Identify which cell holds the provided text, then report its [x, y] central coordinate. 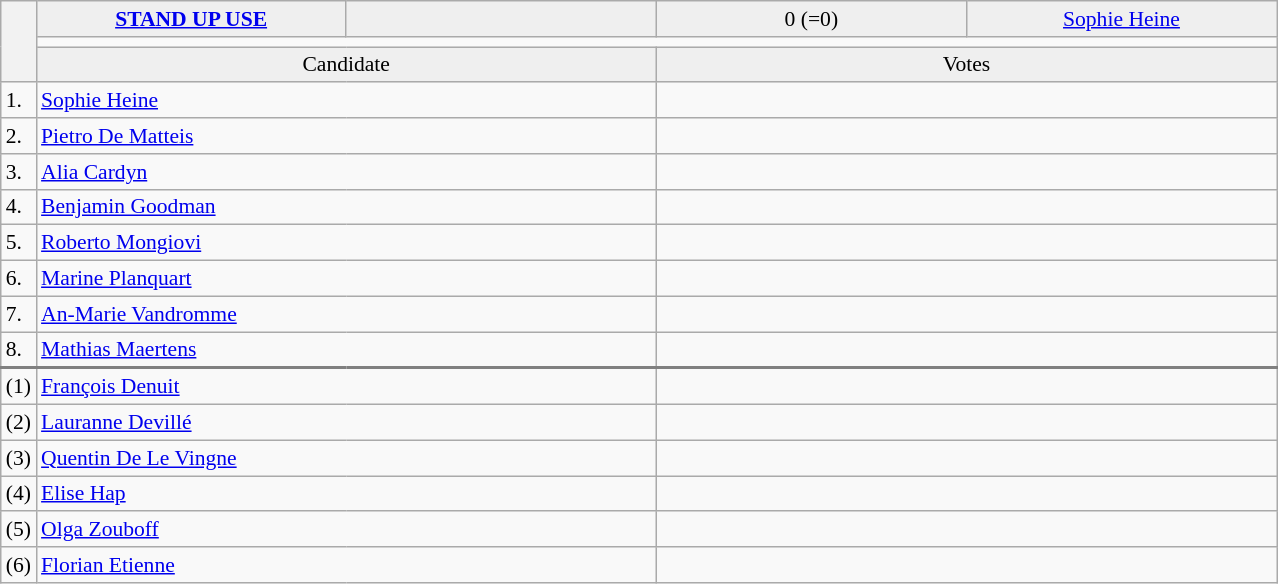
Florian Etienne [346, 565]
5. [18, 243]
0 (=0) [811, 19]
(6) [18, 565]
Candidate [346, 65]
Benjamin Goodman [346, 207]
Elise Hap [346, 494]
6. [18, 279]
(2) [18, 423]
Olga Zouboff [346, 530]
François Denuit [346, 386]
7. [18, 314]
(1) [18, 386]
(3) [18, 458]
Lauranne Devillé [346, 423]
STAND UP USE [191, 19]
Quentin De Le Vingne [346, 458]
An‐Marie Vandromme [346, 314]
4. [18, 207]
(5) [18, 530]
Votes [966, 65]
(4) [18, 494]
Pietro De Matteis [346, 136]
3. [18, 172]
Alia Cardyn [346, 172]
1. [18, 101]
Mathias Maertens [346, 350]
2. [18, 136]
8. [18, 350]
Roberto Mongiovi [346, 243]
Marine Planquart [346, 279]
